Extract the [X, Y] coordinate from the center of the cell holding the provided text.  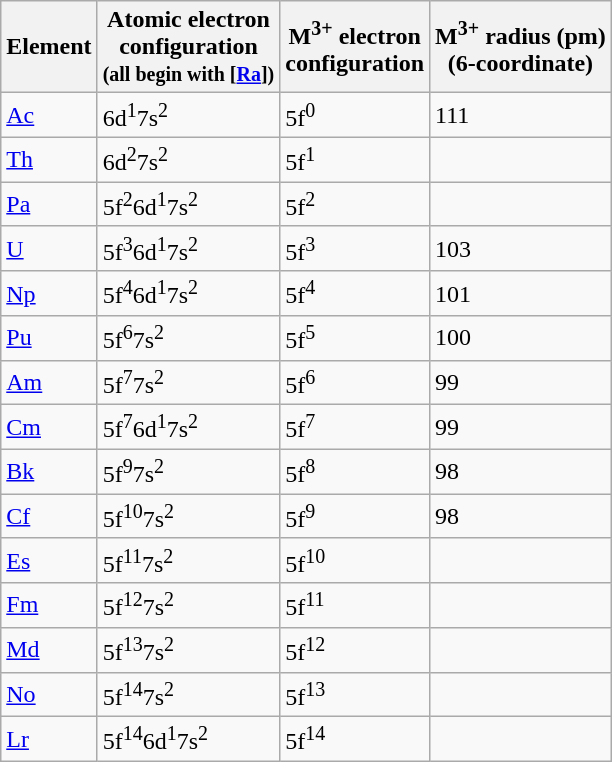
5f137s2 [188, 650]
Cm [49, 428]
M3+ radius (pm) (6-coordinate) [521, 47]
Fm [49, 606]
Lr [49, 740]
Es [49, 560]
5f14 [355, 740]
Pu [49, 338]
5f127s2 [188, 606]
103 [521, 248]
5f77s2 [188, 382]
Ac [49, 116]
100 [521, 338]
No [49, 694]
5f67s2 [188, 338]
5f12 [355, 650]
5f13 [355, 694]
5f4 [355, 294]
5f11 [355, 606]
5f146d17s2 [188, 740]
5f3 [355, 248]
Md [49, 650]
5f117s2 [188, 560]
5f1 [355, 160]
Pa [49, 204]
5f5 [355, 338]
Atomic electron configuration(all begin with [Ra]) [188, 47]
5f46d17s2 [188, 294]
5f26d17s2 [188, 204]
Np [49, 294]
5f7 [355, 428]
6d17s2 [188, 116]
Cf [49, 516]
5f10 [355, 560]
5f97s2 [188, 472]
5f0 [355, 116]
M3+ electron configuration [355, 47]
U [49, 248]
Bk [49, 472]
111 [521, 116]
5f107s2 [188, 516]
Th [49, 160]
5f6 [355, 382]
101 [521, 294]
Element [49, 47]
5f36d17s2 [188, 248]
5f8 [355, 472]
5f2 [355, 204]
5f9 [355, 516]
5f76d17s2 [188, 428]
6d27s2 [188, 160]
5f147s2 [188, 694]
Am [49, 382]
